Return the [x, y] coordinate for the center point of the cell that contains the specified text.  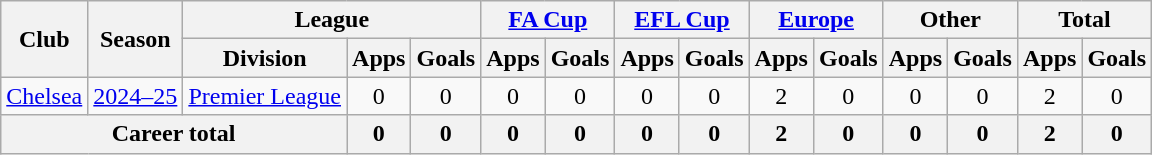
League [332, 20]
Career total [174, 134]
Season [136, 39]
2024–25 [136, 96]
Total [1084, 20]
EFL Cup [682, 20]
Europe [816, 20]
Other [950, 20]
Club [44, 39]
Premier League [265, 96]
FA Cup [548, 20]
Chelsea [44, 96]
Division [265, 58]
